Determine the [X, Y] coordinate at the center of the cell enclosing the given text.  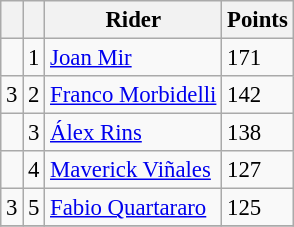
Franco Morbidelli [134, 95]
2 [34, 95]
Points [258, 20]
Rider [134, 20]
127 [258, 170]
Álex Rins [134, 133]
4 [34, 170]
1 [34, 58]
Joan Mir [134, 58]
Fabio Quartararo [134, 208]
142 [258, 95]
171 [258, 58]
5 [34, 208]
138 [258, 133]
Maverick Viñales [134, 170]
125 [258, 208]
